Provide the [X, Y] coordinate of the cell's center where the given text is located.  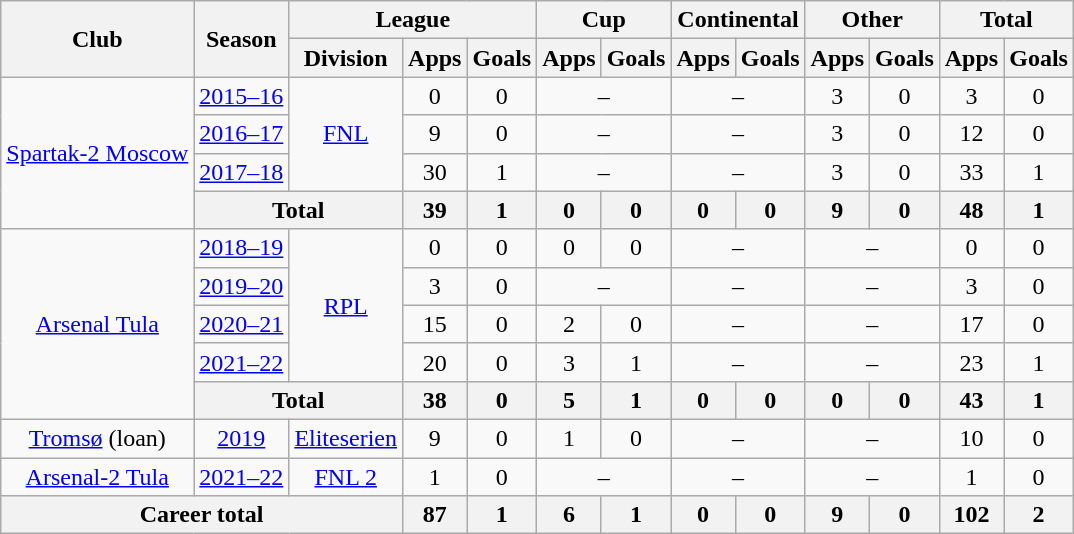
Arsenal-2 Tula [98, 477]
2016–17 [242, 134]
Club [98, 39]
2017–18 [242, 172]
12 [971, 134]
2018–19 [242, 248]
30 [435, 172]
10 [971, 438]
5 [569, 400]
FNL 2 [346, 477]
2015–16 [242, 96]
6 [569, 515]
Tromsø (loan) [98, 438]
2020–21 [242, 324]
2019 [242, 438]
17 [971, 324]
League [413, 20]
43 [971, 400]
102 [971, 515]
Other [872, 20]
2019–20 [242, 286]
Eliteserien [346, 438]
Career total [202, 515]
Division [346, 58]
39 [435, 210]
38 [435, 400]
Cup [604, 20]
Season [242, 39]
48 [971, 210]
33 [971, 172]
87 [435, 515]
23 [971, 362]
Arsenal Tula [98, 324]
15 [435, 324]
RPL [346, 305]
Spartak-2 Moscow [98, 153]
FNL [346, 134]
20 [435, 362]
Continental [738, 20]
